Locate the cell with the specified text and output its (x, y) center coordinate. 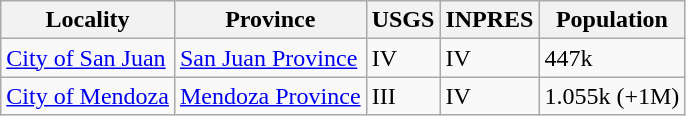
Locality (88, 20)
1.055k (+1M) (612, 96)
San Juan Province (270, 58)
INPRES (490, 20)
447k (612, 58)
Mendoza Province (270, 96)
City of Mendoza (88, 96)
Population (612, 20)
USGS (403, 20)
City of San Juan (88, 58)
III (403, 96)
Province (270, 20)
